Return the (x, y) coordinate for the center point of the cell that contains the specified text.  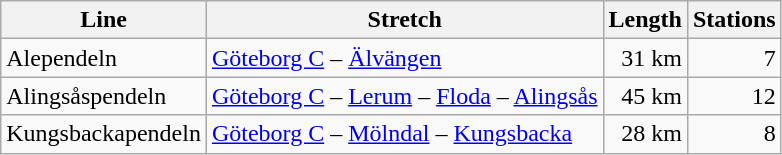
45 km (645, 96)
Göteborg C – Mölndal – Kungsbacka (404, 134)
Göteborg C – Älvängen (404, 58)
7 (734, 58)
12 (734, 96)
31 km (645, 58)
Kungsbackapendeln (104, 134)
Line (104, 20)
28 km (645, 134)
Alependeln (104, 58)
Stretch (404, 20)
Alingsåspendeln (104, 96)
8 (734, 134)
Length (645, 20)
Göteborg C – Lerum – Floda – Alingsås (404, 96)
Stations (734, 20)
